Detect which cell encompasses the target text, then output its [x, y] center coordinate. 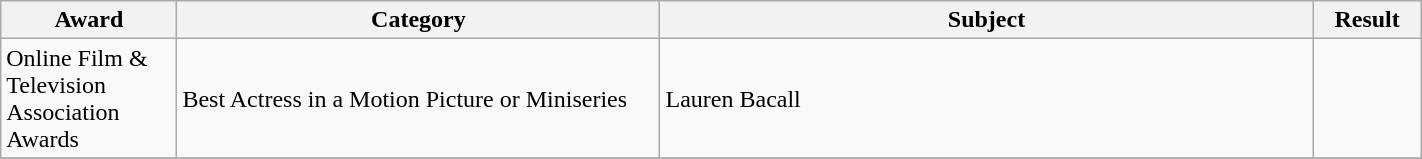
Category [418, 20]
Result [1367, 20]
Subject [986, 20]
Lauren Bacall [986, 98]
Online Film & Television Association Awards [89, 98]
Award [89, 20]
Best Actress in a Motion Picture or Miniseries [418, 98]
